Determine the [X, Y] coordinate at the center of the cell enclosing the given text.  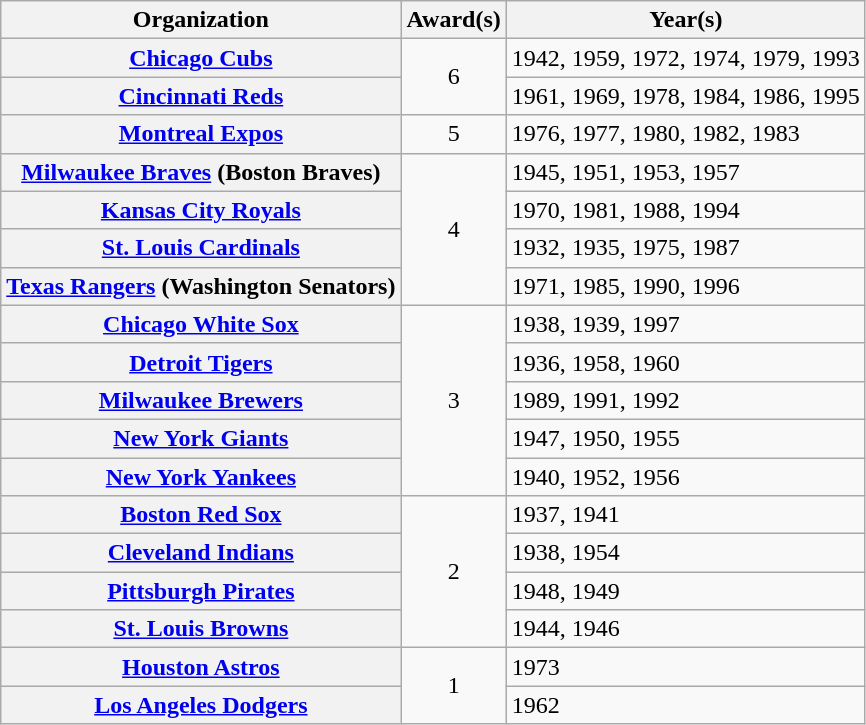
1932, 1935, 1975, 1987 [686, 248]
Kansas City Royals [201, 210]
2 [454, 572]
Award(s) [454, 20]
Montreal Expos [201, 134]
1948, 1949 [686, 591]
1938, 1939, 1997 [686, 324]
Organization [201, 20]
1971, 1985, 1990, 1996 [686, 286]
Los Angeles Dodgers [201, 705]
1937, 1941 [686, 515]
New York Yankees [201, 477]
1 [454, 686]
1961, 1969, 1978, 1984, 1986, 1995 [686, 96]
1976, 1977, 1980, 1982, 1983 [686, 134]
1944, 1946 [686, 629]
1942, 1959, 1972, 1974, 1979, 1993 [686, 58]
Pittsburgh Pirates [201, 591]
Cincinnati Reds [201, 96]
St. Louis Browns [201, 629]
1962 [686, 705]
1936, 1958, 1960 [686, 362]
1947, 1950, 1955 [686, 438]
St. Louis Cardinals [201, 248]
4 [454, 229]
Houston Astros [201, 667]
Chicago White Sox [201, 324]
Milwaukee Brewers [201, 400]
1940, 1952, 1956 [686, 477]
5 [454, 134]
Boston Red Sox [201, 515]
Texas Rangers (Washington Senators) [201, 286]
1938, 1954 [686, 553]
Milwaukee Braves (Boston Braves) [201, 172]
1970, 1981, 1988, 1994 [686, 210]
1989, 1991, 1992 [686, 400]
3 [454, 400]
6 [454, 77]
1945, 1951, 1953, 1957 [686, 172]
1973 [686, 667]
Year(s) [686, 20]
Detroit Tigers [201, 362]
Cleveland Indians [201, 553]
Chicago Cubs [201, 58]
New York Giants [201, 438]
